Locate the cell with the specified text and output its (x, y) center coordinate. 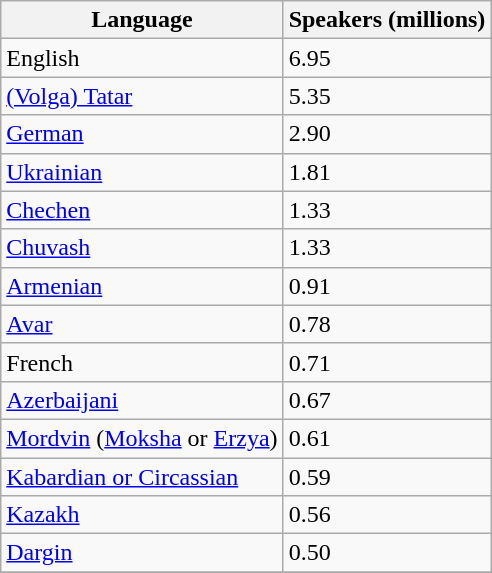
0.61 (387, 438)
German (142, 134)
0.71 (387, 362)
Avar (142, 324)
6.95 (387, 58)
0.78 (387, 324)
Chuvash (142, 248)
Language (142, 20)
0.91 (387, 286)
Dargin (142, 553)
Ukrainian (142, 172)
Mordvin (Moksha or Erzya) (142, 438)
Chechen (142, 210)
Kazakh (142, 515)
Armenian (142, 286)
Azerbaijani (142, 400)
English (142, 58)
French (142, 362)
5.35 (387, 96)
2.90 (387, 134)
0.56 (387, 515)
0.50 (387, 553)
0.59 (387, 477)
Kabardian or Circassian (142, 477)
Speakers (millions) (387, 20)
(Volga) Tatar (142, 96)
1.81 (387, 172)
0.67 (387, 400)
